From the cell containing the given text, extract its center point as (x, y) coordinate. 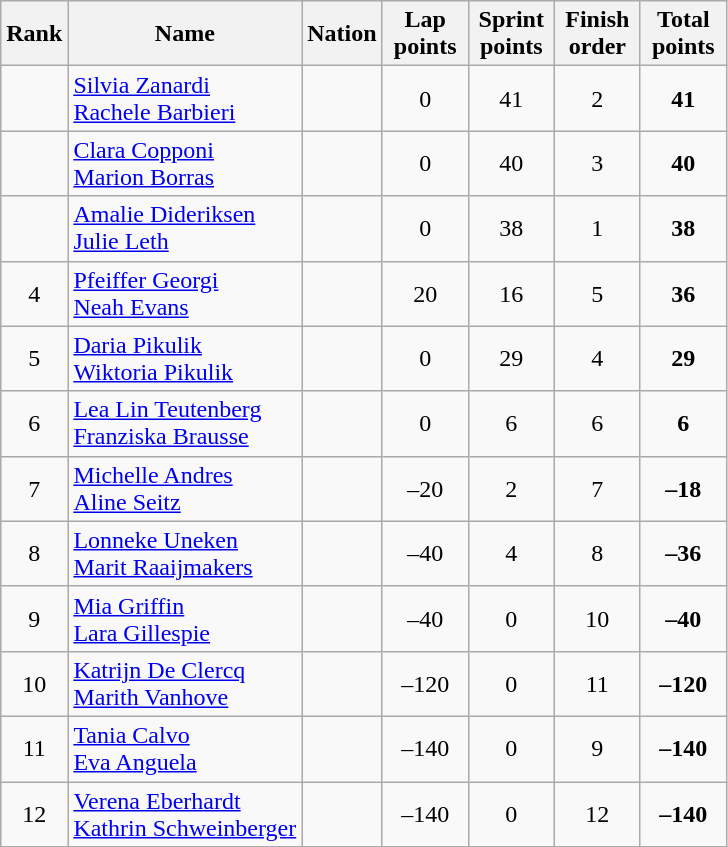
–36 (683, 554)
16 (511, 294)
3 (597, 164)
Mia GriffinLara Gillespie (185, 618)
Tania CalvoEva Anguela (185, 748)
Verena EberhardtKathrin Schweinberger (185, 814)
Lap points (425, 34)
Sprint points (511, 34)
Amalie DideriksenJulie Leth (185, 228)
36 (683, 294)
Total points (683, 34)
Rank (34, 34)
Nation (342, 34)
–18 (683, 488)
Lonneke UnekenMarit Raaijmakers (185, 554)
1 (597, 228)
Katrijn De ClercqMarith Vanhove (185, 684)
20 (425, 294)
Name (185, 34)
–20 (425, 488)
Silvia ZanardiRachele Barbieri (185, 98)
Pfeiffer GeorgiNeah Evans (185, 294)
Daria PikulikWiktoria Pikulik (185, 358)
Lea Lin TeutenbergFranziska Brausse (185, 424)
Michelle AndresAline Seitz (185, 488)
Clara CopponiMarion Borras (185, 164)
Finish order (597, 34)
